From the cell containing the given text, extract its center point as (x, y) coordinate. 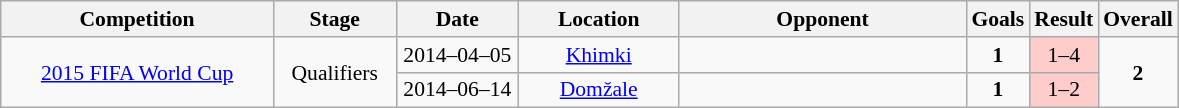
Competition (138, 19)
Khimki (599, 55)
Overall (1138, 19)
Domžale (599, 90)
1–2 (1064, 90)
2014–06–14 (458, 90)
Opponent (823, 19)
Result (1064, 19)
2015 FIFA World Cup (138, 72)
1–4 (1064, 55)
2 (1138, 72)
2014–04–05 (458, 55)
Stage (334, 19)
Location (599, 19)
Qualifiers (334, 72)
Goals (998, 19)
Date (458, 19)
